Find where the given text appears and provide that cell's center as (X, Y) coordinate. 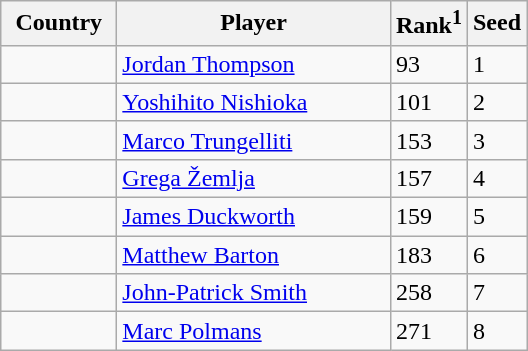
Marc Polmans (254, 331)
101 (428, 102)
1 (496, 64)
Marco Trungelliti (254, 140)
93 (428, 64)
6 (496, 255)
157 (428, 178)
3 (496, 140)
5 (496, 217)
4 (496, 178)
James Duckworth (254, 217)
271 (428, 331)
Jordan Thompson (254, 64)
John-Patrick Smith (254, 293)
153 (428, 140)
8 (496, 331)
Seed (496, 24)
Country (59, 24)
Yoshihito Nishioka (254, 102)
159 (428, 217)
2 (496, 102)
Rank1 (428, 24)
Grega Žemlja (254, 178)
Matthew Barton (254, 255)
258 (428, 293)
7 (496, 293)
Player (254, 24)
183 (428, 255)
